Locate the cell with the specified text and output its [X, Y] center coordinate. 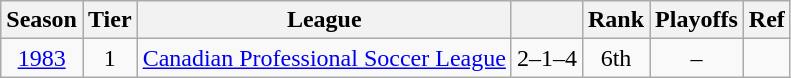
Rank [616, 20]
2–1–4 [546, 58]
Ref [766, 20]
Playoffs [697, 20]
League [324, 20]
Tier [110, 20]
6th [616, 58]
1 [110, 58]
Season [42, 20]
1983 [42, 58]
Canadian Professional Soccer League [324, 58]
– [697, 58]
